Determine the (x, y) coordinate at the center of the cell enclosing the given text.  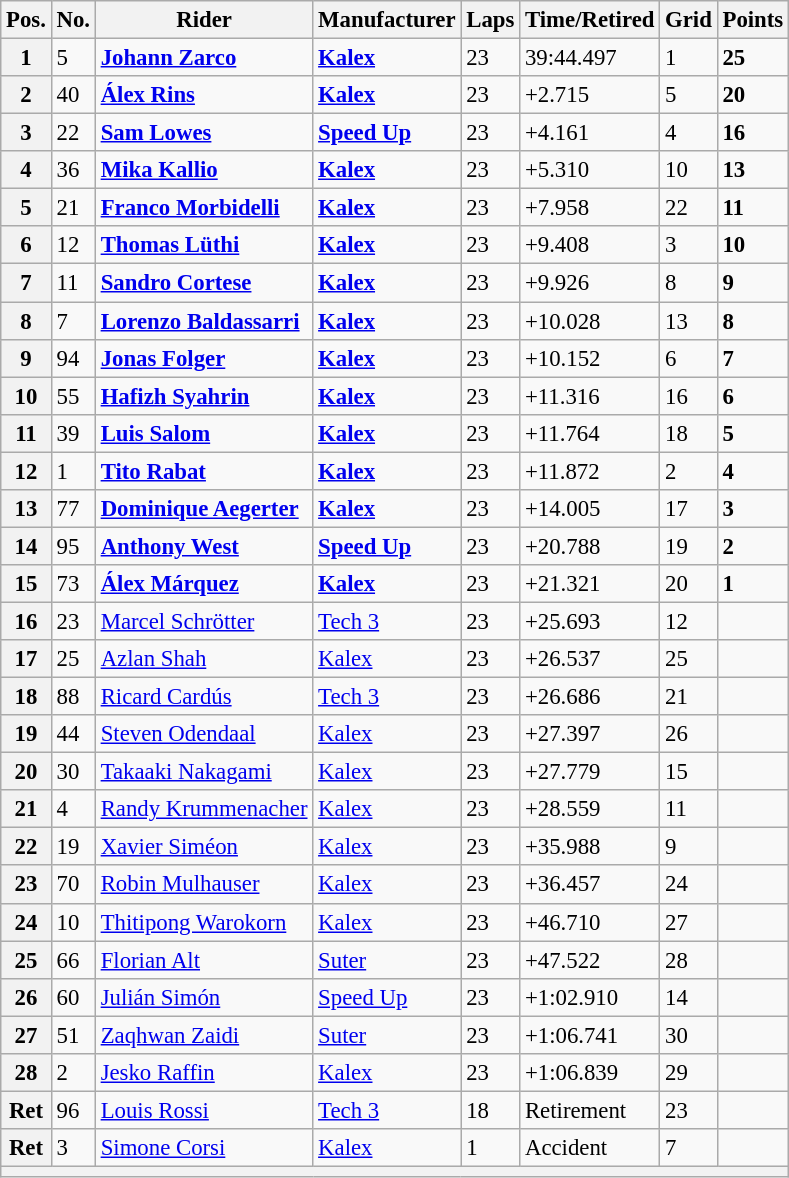
44 (73, 734)
+4.161 (590, 133)
Franco Morbidelli (204, 208)
70 (73, 885)
94 (73, 358)
Sam Lowes (204, 133)
96 (73, 1110)
Time/Retired (590, 20)
Thitipong Warokorn (204, 922)
+5.310 (590, 170)
+14.005 (590, 509)
+1:06.839 (590, 1073)
36 (73, 170)
Azlan Shah (204, 659)
Zaqhwan Zaidi (204, 1035)
+11.316 (590, 396)
Steven Odendaal (204, 734)
No. (73, 20)
Luis Salom (204, 433)
73 (73, 584)
29 (688, 1073)
39 (73, 433)
Grid (688, 20)
Mika Kallio (204, 170)
+20.788 (590, 546)
Ricard Cardús (204, 697)
Jesko Raffin (204, 1073)
Points (752, 20)
51 (73, 1035)
+2.715 (590, 95)
+36.457 (590, 885)
Florian Alt (204, 960)
Dominique Aegerter (204, 509)
+27.397 (590, 734)
Accident (590, 1148)
+27.779 (590, 772)
Pos. (26, 20)
+21.321 (590, 584)
Álex Rins (204, 95)
Marcel Schrötter (204, 621)
40 (73, 95)
Rider (204, 20)
+1:02.910 (590, 997)
+7.958 (590, 208)
Takaaki Nakagami (204, 772)
+26.686 (590, 697)
Louis Rossi (204, 1110)
+46.710 (590, 922)
Randy Krummenacher (204, 809)
Lorenzo Baldassarri (204, 321)
+9.408 (590, 245)
39:44.497 (590, 58)
Jonas Folger (204, 358)
+35.988 (590, 847)
Sandro Cortese (204, 283)
Laps (490, 20)
Xavier Siméon (204, 847)
+26.537 (590, 659)
+1:06.741 (590, 1035)
+11.764 (590, 433)
+47.522 (590, 960)
Anthony West (204, 546)
88 (73, 697)
Johann Zarco (204, 58)
+9.926 (590, 283)
66 (73, 960)
77 (73, 509)
Tito Rabat (204, 471)
Retirement (590, 1110)
60 (73, 997)
Thomas Lüthi (204, 245)
Robin Mulhauser (204, 885)
95 (73, 546)
+28.559 (590, 809)
Hafizh Syahrin (204, 396)
+10.028 (590, 321)
Álex Márquez (204, 584)
Manufacturer (387, 20)
Julián Simón (204, 997)
+25.693 (590, 621)
Simone Corsi (204, 1148)
+11.872 (590, 471)
+10.152 (590, 358)
55 (73, 396)
